Detect which cell encompasses the target text, then output its [X, Y] center coordinate. 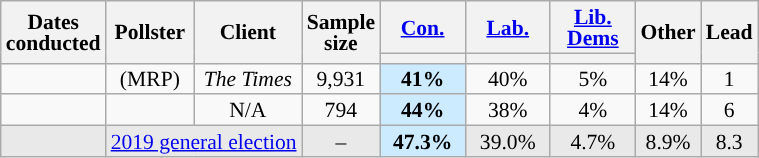
794 [341, 110]
– [341, 142]
40% [508, 78]
1 [730, 78]
Lib. Dems [592, 27]
38% [508, 110]
Con. [422, 27]
8.9% [668, 142]
9,931 [341, 78]
Datesconducted [54, 32]
41% [422, 78]
2019 general election [204, 142]
4.7% [592, 142]
6 [730, 110]
Samplesize [341, 32]
5% [592, 78]
Pollster [150, 32]
47.3% [422, 142]
The Times [248, 78]
Other [668, 32]
(MRP) [150, 78]
Client [248, 32]
Lab. [508, 27]
Lead [730, 32]
39.0% [508, 142]
N/A [248, 110]
4% [592, 110]
44% [422, 110]
8.3 [730, 142]
